Find where the given text appears and provide that cell's center as (X, Y) coordinate. 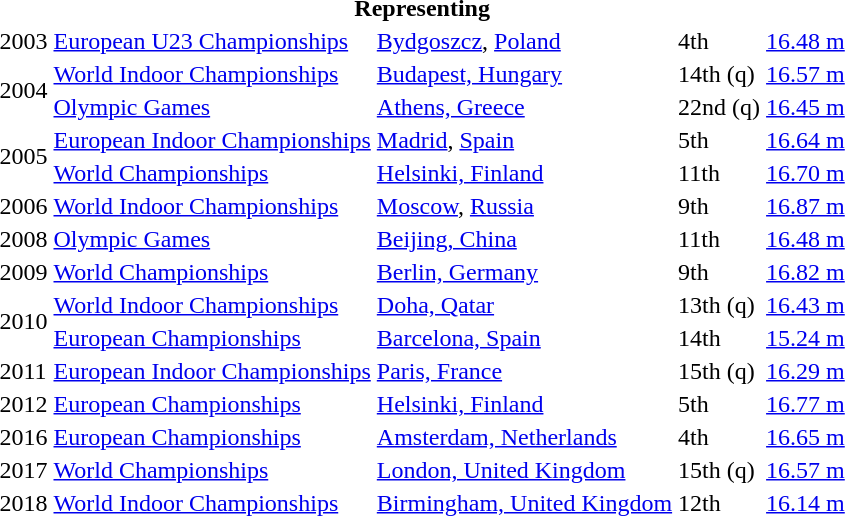
Bydgoszcz, Poland (524, 41)
Moscow, Russia (524, 206)
London, United Kingdom (524, 470)
Madrid, Spain (524, 140)
Paris, France (524, 371)
Barcelona, Spain (524, 338)
13th (q) (720, 305)
Beijing, China (524, 239)
Doha, Qatar (524, 305)
Budapest, Hungary (524, 74)
Athens, Greece (524, 107)
Amsterdam, Netherlands (524, 437)
14th (720, 338)
European U23 Championships (212, 41)
22nd (q) (720, 107)
Berlin, Germany (524, 272)
14th (q) (720, 74)
